Return (X, Y) of the center of cell containing provided text 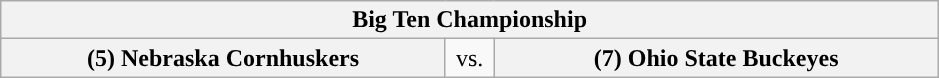
(7) Ohio State Buckeyes (716, 58)
vs. (470, 58)
Big Ten Championship (470, 20)
(5) Nebraska Cornhuskers (224, 58)
